Locate the cell with the specified text and output its (x, y) center coordinate. 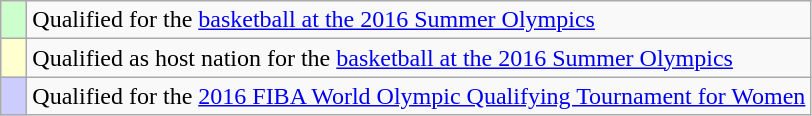
Qualified for the basketball at the 2016 Summer Olympics (419, 20)
Qualified for the 2016 FIBA World Olympic Qualifying Tournament for Women (419, 96)
Qualified as host nation for the basketball at the 2016 Summer Olympics (419, 58)
